Scan for the cell matching the given text and deliver its (x, y) coordinate at center. 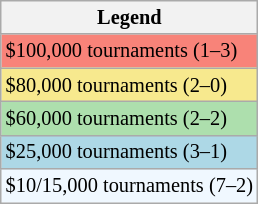
$25,000 tournaments (3–1) (130, 152)
$100,000 tournaments (1–3) (130, 51)
$80,000 tournaments (2–0) (130, 85)
$60,000 tournaments (2–2) (130, 118)
$10/15,000 tournaments (7–2) (130, 186)
Legend (130, 17)
